Return the [x, y] coordinate for the center point of the cell that contains the specified text.  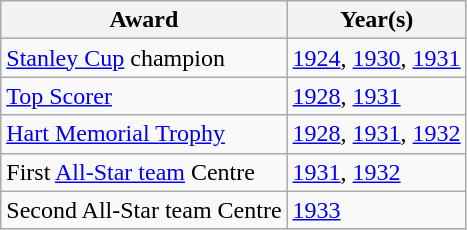
1931, 1932 [376, 172]
1933 [376, 210]
Hart Memorial Trophy [144, 134]
Second All-Star team Centre [144, 210]
1924, 1930, 1931 [376, 58]
Year(s) [376, 20]
1928, 1931, 1932 [376, 134]
Award [144, 20]
1928, 1931 [376, 96]
Stanley Cup champion [144, 58]
First All-Star team Centre [144, 172]
Top Scorer [144, 96]
